Scan for the cell matching the given text and deliver its [x, y] coordinate at center. 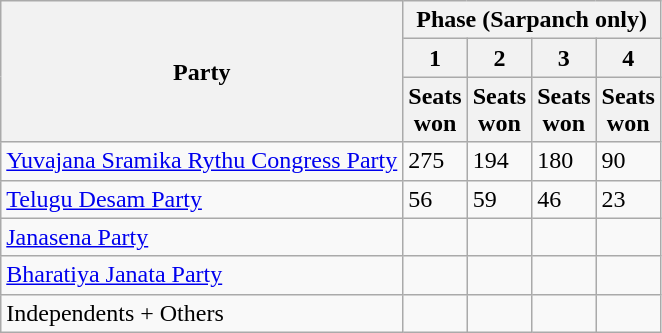
Janasena Party [202, 237]
23 [628, 199]
90 [628, 161]
Bharatiya Janata Party [202, 275]
180 [564, 161]
194 [499, 161]
2 [499, 58]
Phase (Sarpanch only) [532, 20]
Yuvajana Sramika Rythu Congress Party [202, 161]
Independents + Others [202, 313]
4 [628, 58]
3 [564, 58]
46 [564, 199]
Party [202, 72]
Telugu Desam Party [202, 199]
1 [435, 58]
56 [435, 199]
59 [499, 199]
275 [435, 161]
